Return the (x, y) coordinate for the center point of the cell that contains the specified text.  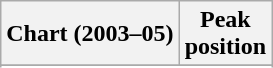
Chart (2003–05) (90, 34)
Peakposition (225, 34)
